Search for the cell housing the specified text and yield its [X, Y] center coordinate. 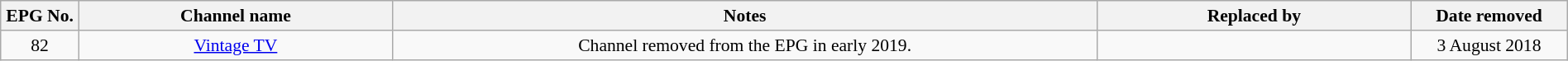
82 [40, 45]
Notes [744, 16]
Vintage TV [235, 45]
EPG No. [40, 16]
Channel removed from the EPG in early 2019. [744, 45]
Date removed [1489, 16]
Channel name [235, 16]
3 August 2018 [1489, 45]
Replaced by [1254, 16]
